Output the [X, Y] coordinate of the center of the cell containing the given text.  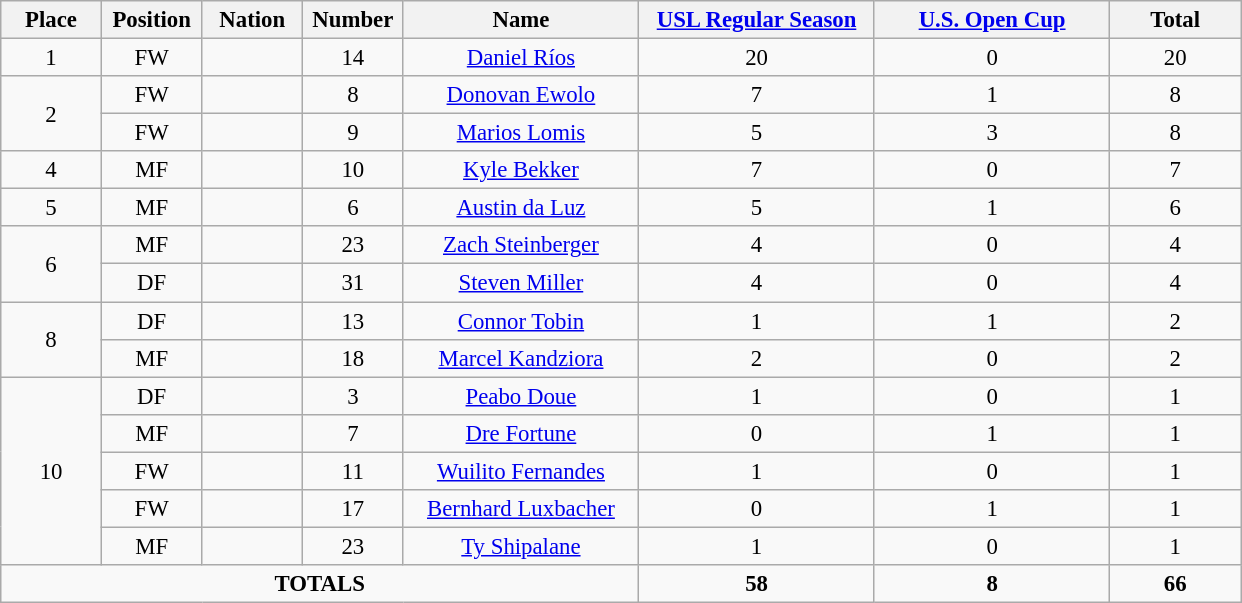
Wuilito Fernandes [521, 471]
Connor Tobin [521, 321]
13 [354, 321]
Daniel Ríos [521, 58]
9 [354, 133]
11 [354, 471]
Steven Miller [521, 283]
Austin da Luz [521, 208]
58 [757, 584]
Marios Lomis [521, 133]
U.S. Open Cup [992, 20]
Marcel Kandziora [521, 358]
Place [52, 20]
Kyle Bekker [521, 170]
Name [521, 20]
14 [354, 58]
18 [354, 358]
66 [1176, 584]
Dre Fortune [521, 433]
Peabo Doue [521, 396]
Position [152, 20]
Zach Steinberger [521, 245]
TOTALS [320, 584]
Nation [252, 20]
USL Regular Season [757, 20]
Bernhard Luxbacher [521, 509]
Number [354, 20]
31 [354, 283]
Donovan Ewolo [521, 95]
17 [354, 509]
Total [1176, 20]
Ty Shipalane [521, 546]
